Output the (x, y) coordinate of the center of the cell containing the given text.  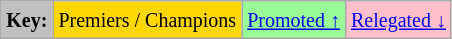
Key: (27, 20)
Premiers / Champions (148, 20)
Relegated ↓ (398, 20)
Promoted ↑ (294, 20)
